Find where the given text appears and provide that cell's center as (x, y) coordinate. 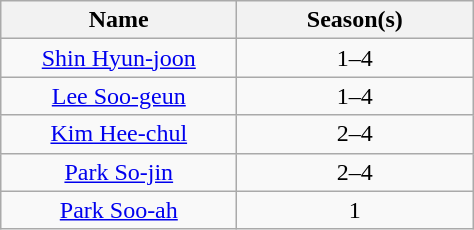
Shin Hyun-joon (119, 58)
Park Soo-ah (119, 210)
Name (119, 20)
Lee Soo-geun (119, 96)
1 (355, 210)
Season(s) (355, 20)
Kim Hee-chul (119, 134)
Park So-jin (119, 172)
